Provide the (x, y) coordinate of the cell's center where the given text is located.  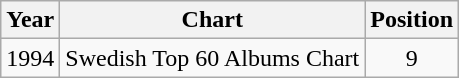
9 (412, 58)
1994 (30, 58)
Chart (212, 20)
Swedish Top 60 Albums Chart (212, 58)
Position (412, 20)
Year (30, 20)
